Return [X, Y] of the center of cell containing provided text 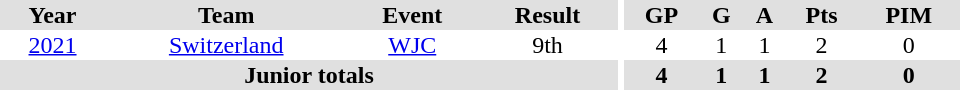
Switzerland [226, 45]
Junior totals [309, 75]
PIM [909, 15]
2021 [52, 45]
Result [548, 15]
A [765, 15]
Event [412, 15]
GP [662, 15]
Pts [821, 15]
Team [226, 15]
Year [52, 15]
G [722, 15]
WJC [412, 45]
9th [548, 45]
